For the text-containing cell, return its midpoint in (X, Y) coordinate format. 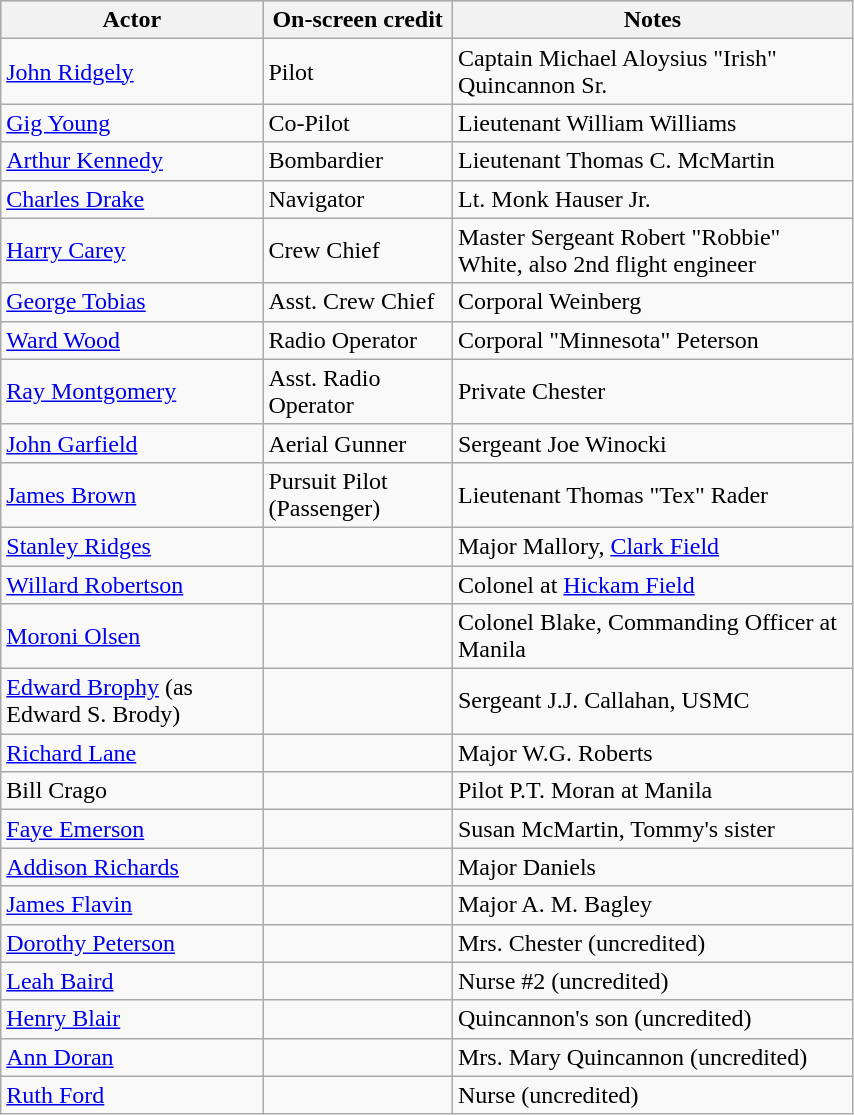
Lieutenant William Williams (652, 123)
Corporal "Minnesota" Peterson (652, 340)
Addison Richards (132, 867)
Pilot (358, 72)
Major Daniels (652, 867)
Sergeant J.J. Callahan, USMC (652, 702)
Major A. M. Bagley (652, 905)
Major W.G. Roberts (652, 753)
James Flavin (132, 905)
Stanley Ridges (132, 546)
Ruth Ford (132, 1095)
Co-Pilot (358, 123)
Edward Brophy (as Edward S. Brody) (132, 702)
Asst. Crew Chief (358, 302)
Lt. Monk Hauser Jr. (652, 199)
Crew Chief (358, 250)
Henry Blair (132, 1019)
James Brown (132, 494)
Harry Carey (132, 250)
Mrs. Mary Quincannon (uncredited) (652, 1057)
Colonel at Hickam Field (652, 585)
Ann Doran (132, 1057)
Radio Operator (358, 340)
Asst. Radio Operator (358, 392)
Aerial Gunner (358, 443)
Nurse #2 (uncredited) (652, 981)
Bombardier (358, 161)
Private Chester (652, 392)
George Tobias (132, 302)
Mrs. Chester (uncredited) (652, 943)
Lieutenant Thomas "Tex" Rader (652, 494)
Gig Young (132, 123)
Arthur Kennedy (132, 161)
Corporal Weinberg (652, 302)
Leah Baird (132, 981)
Master Sergeant Robert "Robbie" White, also 2nd flight engineer (652, 250)
Nurse (uncredited) (652, 1095)
Pursuit Pilot (Passenger) (358, 494)
Bill Crago (132, 791)
Pilot P.T. Moran at Manila (652, 791)
Captain Michael Aloysius "Irish" Quincannon Sr. (652, 72)
Willard Robertson (132, 585)
Charles Drake (132, 199)
Dorothy Peterson (132, 943)
Lieutenant Thomas C. McMartin (652, 161)
Actor (132, 20)
Moroni Olsen (132, 636)
Notes (652, 20)
Major Mallory, Clark Field (652, 546)
Ward Wood (132, 340)
John Garfield (132, 443)
John Ridgely (132, 72)
Quincannon's son (uncredited) (652, 1019)
Richard Lane (132, 753)
Susan McMartin, Tommy's sister (652, 829)
Navigator (358, 199)
On-screen credit (358, 20)
Sergeant Joe Winocki (652, 443)
Colonel Blake, Commanding Officer at Manila (652, 636)
Faye Emerson (132, 829)
Ray Montgomery (132, 392)
